Scan for the cell matching the given text and deliver its (x, y) coordinate at center. 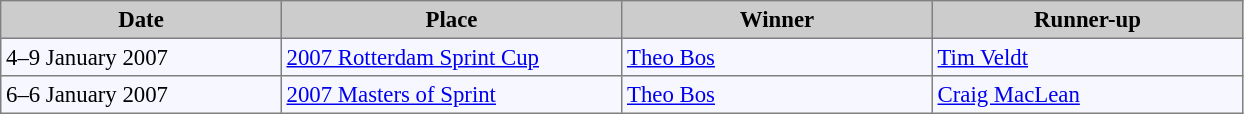
4–9 January 2007 (141, 57)
Date (141, 20)
6–6 January 2007 (141, 95)
2007 Rotterdam Sprint Cup (451, 57)
Winner (777, 20)
Place (451, 20)
2007 Masters of Sprint (451, 95)
Runner-up (1087, 20)
Tim Veldt (1087, 57)
Craig MacLean (1087, 95)
